Extract the [x, y] coordinate from the center of the cell holding the provided text.  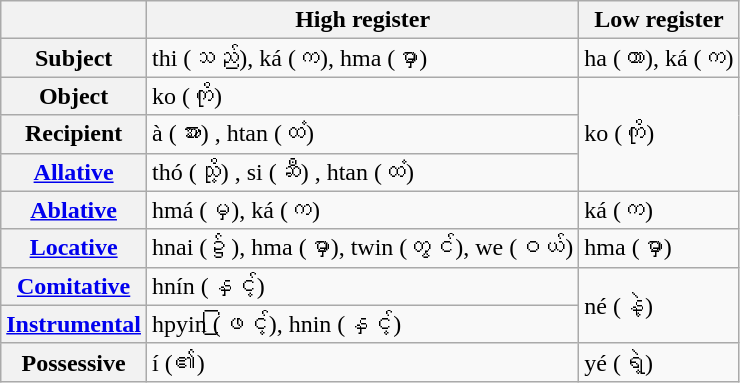
yé (ရဲ့) [659, 362]
né (နဲ့) [659, 305]
hma (မှာ) [659, 248]
hnai (၌), hma (မှာ), twin (တွင်), we (ဝယ်) [362, 248]
ká (က) [659, 210]
Allative [74, 172]
thó (သို့) , si (ဆီ) , htan (ထံ) [362, 172]
hpyin (ဖြင့်), hnin (နှင့်) [362, 324]
í (၏) [362, 362]
hmá (မှ), ká (က) [362, 210]
Possessive [74, 362]
Locative [74, 248]
thi (သည်), ká (က), hma (မှာ) [362, 58]
à (အား) , htan (ထံ) [362, 134]
High register [362, 20]
Low register [659, 20]
Comitative [74, 286]
Recipient [74, 134]
Subject [74, 58]
Instrumental [74, 324]
Object [74, 96]
Ablative [74, 210]
hnín (နှင့်) [362, 286]
ha (ဟာ), ká (က) [659, 58]
